Scan for the cell matching the given text and deliver its [x, y] coordinate at center. 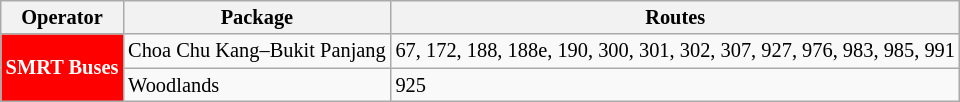
Choa Chu Kang–Bukit Panjang [256, 51]
SMRT Buses [62, 68]
Package [256, 17]
Woodlands [256, 85]
67, 172, 188, 188e, 190, 300, 301, 302, 307, 927, 976, 983, 985, 991 [676, 51]
925 [676, 85]
Routes [676, 17]
Operator [62, 17]
